Scan for the cell matching the given text and deliver its [X, Y] coordinate at center. 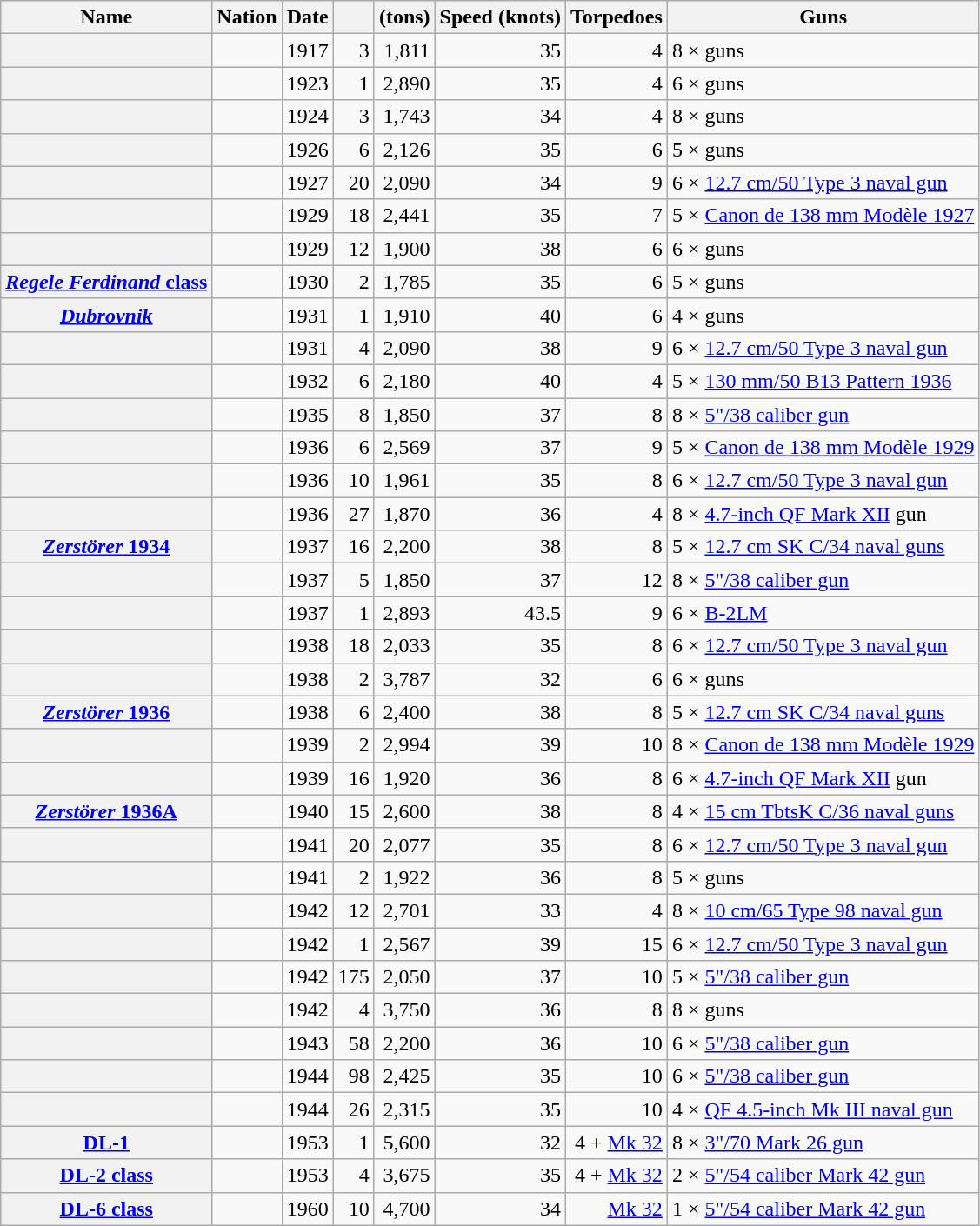
8 × Canon de 138 mm Modèle 1929 [823, 745]
Regele Ferdinand class [106, 282]
Name [106, 17]
(tons) [404, 17]
3,787 [404, 679]
1 × 5"/54 caliber Mark 42 gun [823, 1209]
2,600 [404, 811]
43.5 [500, 613]
5 × Canon de 138 mm Modèle 1929 [823, 448]
58 [353, 1043]
Torpedoes [617, 17]
26 [353, 1109]
2,890 [404, 83]
1940 [308, 811]
Speed (knots) [500, 17]
175 [353, 977]
2,441 [404, 216]
1,961 [404, 481]
1,910 [404, 315]
3,750 [404, 1010]
4 × guns [823, 315]
DL-2 class [106, 1176]
7 [617, 216]
2,569 [404, 448]
1,900 [404, 249]
8 × 3"/70 Mark 26 gun [823, 1143]
8 × 4.7-inch QF Mark XII gun [823, 514]
1924 [308, 117]
5,600 [404, 1143]
1,785 [404, 282]
2,033 [404, 646]
1932 [308, 381]
1,922 [404, 877]
5 × Canon de 138 mm Modèle 1927 [823, 216]
4 × QF 4.5-inch Mk III naval gun [823, 1109]
1917 [308, 50]
DL-1 [106, 1143]
2,701 [404, 910]
Zerstörer 1936A [106, 811]
Guns [823, 17]
Zerstörer 1936 [106, 712]
1930 [308, 282]
8 × 10 cm/65 Type 98 naval gun [823, 910]
1923 [308, 83]
1943 [308, 1043]
Date [308, 17]
1,811 [404, 50]
Mk 32 [617, 1209]
1960 [308, 1209]
6 × B-2LM [823, 613]
2,077 [404, 844]
Dubrovnik [106, 315]
1,743 [404, 117]
6 × 4.7-inch QF Mark XII gun [823, 778]
2,180 [404, 381]
1935 [308, 415]
2,567 [404, 943]
1926 [308, 150]
4 × 15 cm TbtsK C/36 naval guns [823, 811]
1,920 [404, 778]
2,315 [404, 1109]
2,400 [404, 712]
33 [500, 910]
5 [353, 580]
2,050 [404, 977]
3,675 [404, 1176]
2,893 [404, 613]
4,700 [404, 1209]
2,994 [404, 745]
Zerstörer 1934 [106, 547]
2,126 [404, 150]
1927 [308, 183]
Nation [247, 17]
5 × 5"/38 caliber gun [823, 977]
DL-6 class [106, 1209]
2,425 [404, 1076]
2 × 5"/54 caliber Mark 42 gun [823, 1176]
5 × 130 mm/50 B13 Pattern 1936 [823, 381]
98 [353, 1076]
1,870 [404, 514]
27 [353, 514]
